Output the (X, Y) coordinate of the center of the cell containing the given text.  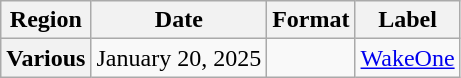
WakeOne (408, 58)
Region (46, 20)
January 20, 2025 (179, 58)
Format (311, 20)
Various (46, 58)
Date (179, 20)
Label (408, 20)
